Search for the cell housing the specified text and yield its (x, y) center coordinate. 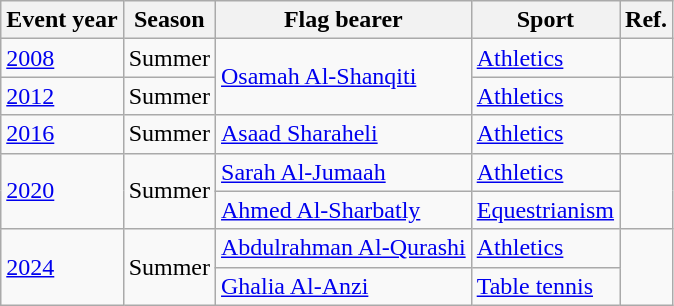
Asaad Sharaheli (344, 134)
Event year (62, 20)
Ref. (646, 20)
Table tennis (545, 286)
2008 (62, 58)
Equestrianism (545, 210)
2024 (62, 267)
2012 (62, 96)
2020 (62, 191)
Abdulrahman Al-Qurashi (344, 248)
Ghalia Al-Anzi (344, 286)
Season (169, 20)
2016 (62, 134)
Osamah Al-Shanqiti (344, 77)
Flag bearer (344, 20)
Sport (545, 20)
Ahmed Al-Sharbatly (344, 210)
Sarah Al-Jumaah (344, 172)
